Scan for the cell matching the given text and deliver its [x, y] coordinate at center. 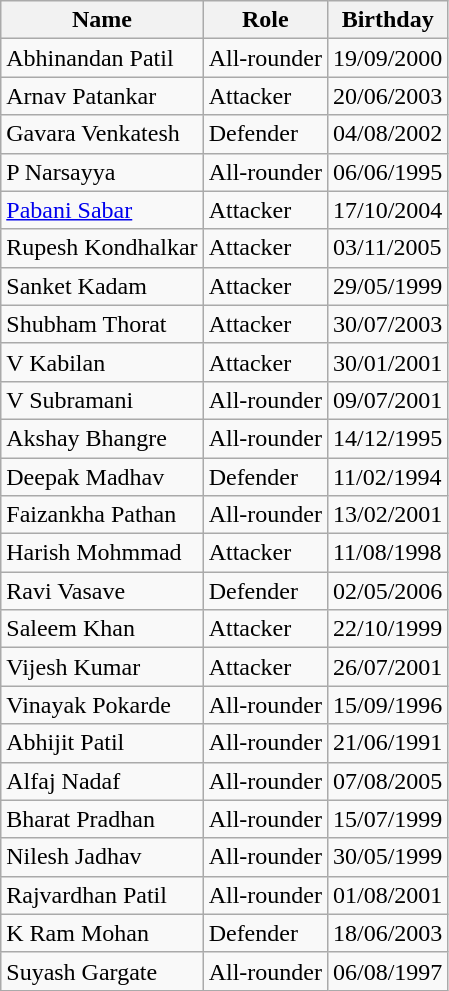
07/08/2005 [387, 781]
03/11/2005 [387, 248]
Akshay Bhangre [102, 438]
29/05/1999 [387, 286]
26/07/2001 [387, 667]
20/06/2003 [387, 96]
Alfaj Nadaf [102, 781]
Saleem Khan [102, 629]
Faizankha Pathan [102, 515]
06/06/1995 [387, 172]
13/02/2001 [387, 515]
V Kabilan [102, 362]
Gavara Venkatesh [102, 134]
14/12/1995 [387, 438]
Vijesh Kumar [102, 667]
Nilesh Jadhav [102, 857]
Suyash Gargate [102, 971]
Harish Mohmmad [102, 553]
18/06/2003 [387, 933]
15/07/1999 [387, 819]
Arnav Patankar [102, 96]
15/09/1996 [387, 705]
06/08/1997 [387, 971]
Name [102, 20]
11/08/1998 [387, 553]
11/02/1994 [387, 477]
04/08/2002 [387, 134]
Deepak Madhav [102, 477]
Abhinandan Patil [102, 58]
Shubham Thorat [102, 324]
Pabani Sabar [102, 210]
Rajvardhan Patil [102, 895]
Vinayak Pokarde [102, 705]
09/07/2001 [387, 400]
Bharat Pradhan [102, 819]
Ravi Vasave [102, 591]
K Ram Mohan [102, 933]
Abhijit Patil [102, 743]
02/05/2006 [387, 591]
Rupesh Kondhalkar [102, 248]
Role [265, 20]
Sanket Kadam [102, 286]
Birthday [387, 20]
30/05/1999 [387, 857]
21/06/1991 [387, 743]
V Subramani [102, 400]
19/09/2000 [387, 58]
01/08/2001 [387, 895]
30/07/2003 [387, 324]
30/01/2001 [387, 362]
22/10/1999 [387, 629]
P Narsayya [102, 172]
17/10/2004 [387, 210]
